Output the (x, y) coordinate of the center of the cell containing the given text.  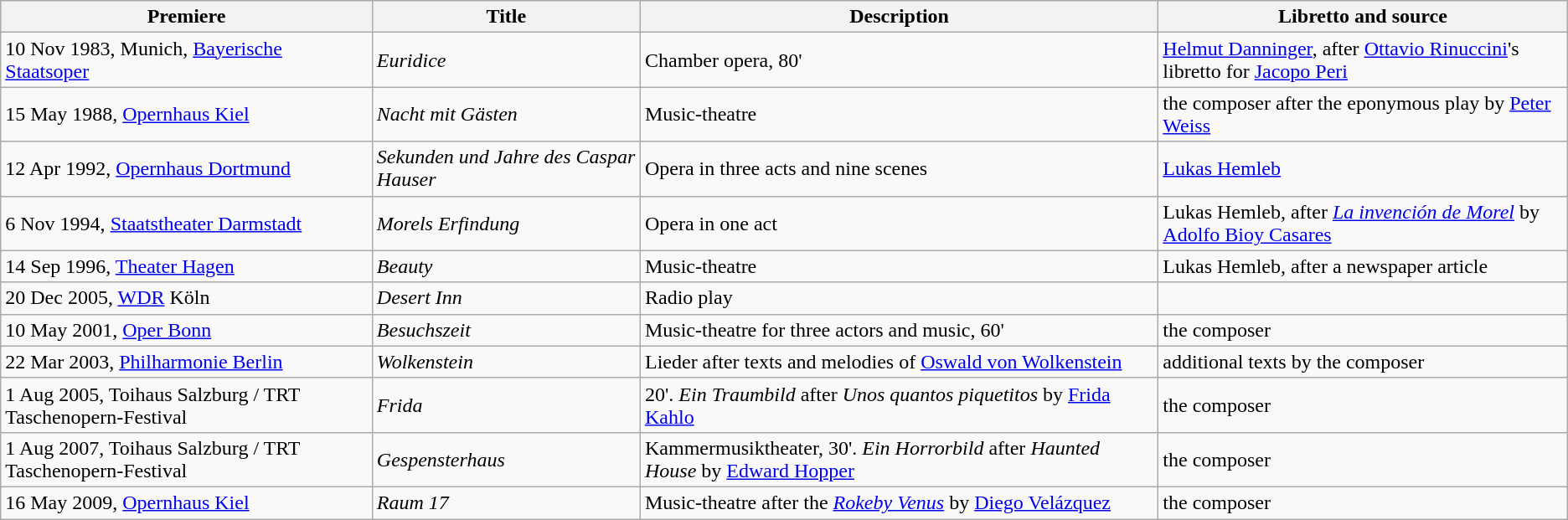
Euridice (506, 60)
Gespensterhaus (506, 459)
6 Nov 1994, Staatstheater Darmstadt (187, 223)
Sekunden und Jahre des Caspar Hauser (506, 169)
Music-theatre for three actors and music, 60' (899, 330)
Morels Erfindung (506, 223)
the composer after the eponymous play by Peter Weiss (1363, 114)
Chamber opera, 80' (899, 60)
Kammermusiktheater, 30'. Ein Horrorbild after Haunted House by Edward Hopper (899, 459)
Frida (506, 405)
Helmut Danninger, after Ottavio Rinuccini's libretto for Jacopo Peri (1363, 60)
Besuchszeit (506, 330)
Raum 17 (506, 502)
22 Mar 2003, Philharmonie Berlin (187, 362)
Libretto and source (1363, 17)
Nacht mit Gästen (506, 114)
Premiere (187, 17)
10 May 2001, Oper Bonn (187, 330)
20 Dec 2005, WDR Köln (187, 298)
Lukas Hemleb (1363, 169)
Lieder after texts and melodies of Oswald von Wolkenstein (899, 362)
14 Sep 1996, Theater Hagen (187, 266)
20'. Ein Traumbild after Unos quantos piquetitos by Frida Kahlo (899, 405)
15 May 1988, Opernhaus Kiel (187, 114)
Lukas Hemleb, after La invención de Morel by Adolfo Bioy Casares (1363, 223)
Music-theatre after the Rokeby Venus by Diego Velázquez (899, 502)
Title (506, 17)
10 Nov 1983, Munich, Bayerische Staatsoper (187, 60)
Opera in one act (899, 223)
Description (899, 17)
Wolkenstein (506, 362)
1 Aug 2007, Toihaus Salzburg / TRT Taschenopern-Festival (187, 459)
Radio play (899, 298)
Beauty (506, 266)
16 May 2009, Opernhaus Kiel (187, 502)
Lukas Hemleb, after a newspaper article (1363, 266)
1 Aug 2005, Toihaus Salzburg / TRT Taschenopern-Festival (187, 405)
Desert Inn (506, 298)
Opera in three acts and nine scenes (899, 169)
12 Apr 1992, Opernhaus Dortmund (187, 169)
additional texts by the composer (1363, 362)
